Return [x, y] of the center of cell containing provided text 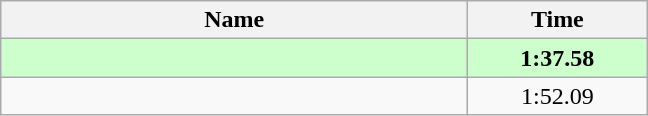
Name [234, 20]
1:52.09 [558, 96]
Time [558, 20]
1:37.58 [558, 58]
